From the cell containing the given text, extract its center point as [X, Y] coordinate. 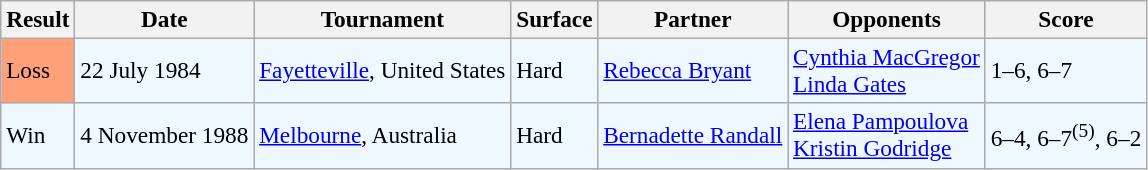
Score [1066, 19]
Date [164, 19]
Rebecca Bryant [693, 70]
Result [38, 19]
22 July 1984 [164, 70]
Cynthia MacGregor Linda Gates [887, 70]
Bernadette Randall [693, 136]
6–4, 6–7(5), 6–2 [1066, 136]
Win [38, 136]
Partner [693, 19]
1–6, 6–7 [1066, 70]
Opponents [887, 19]
Tournament [382, 19]
Elena Pampoulova Kristin Godridge [887, 136]
4 November 1988 [164, 136]
Fayetteville, United States [382, 70]
Loss [38, 70]
Melbourne, Australia [382, 136]
Surface [554, 19]
